Identify which cell holds the provided text, then report its (X, Y) central coordinate. 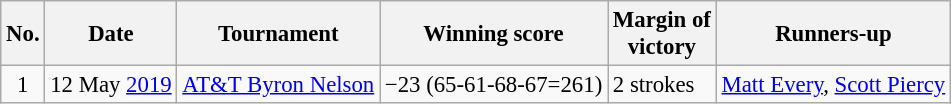
Runners-up (833, 34)
12 May 2019 (111, 85)
1 (23, 85)
Margin ofvictory (662, 34)
Winning score (494, 34)
2 strokes (662, 85)
Tournament (278, 34)
AT&T Byron Nelson (278, 85)
Matt Every, Scott Piercy (833, 85)
−23 (65-61-68-67=261) (494, 85)
Date (111, 34)
No. (23, 34)
